Return the (X, Y) coordinate for the center point of the cell that contains the specified text.  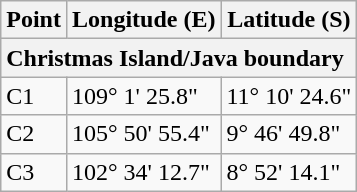
102° 34' 12.7" (143, 172)
C3 (34, 172)
11° 10' 24.6" (289, 96)
8° 52' 14.1" (289, 172)
C2 (34, 134)
C1 (34, 96)
Point (34, 20)
Latitude (S) (289, 20)
Longitude (E) (143, 20)
105° 50' 55.4" (143, 134)
9° 46' 49.8" (289, 134)
109° 1' 25.8" (143, 96)
Christmas Island/Java boundary (179, 58)
